Search for the cell housing the specified text and yield its (x, y) center coordinate. 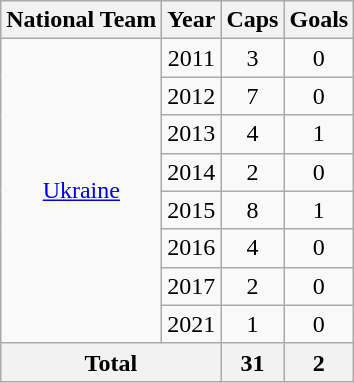
Total (111, 362)
2015 (192, 210)
2012 (192, 96)
7 (252, 96)
Year (192, 20)
2014 (192, 172)
National Team (82, 20)
Ukraine (82, 191)
Goals (319, 20)
Caps (252, 20)
8 (252, 210)
2013 (192, 134)
2017 (192, 286)
2021 (192, 324)
3 (252, 58)
2011 (192, 58)
31 (252, 362)
2016 (192, 248)
